For the text-containing cell, return its midpoint in (x, y) coordinate format. 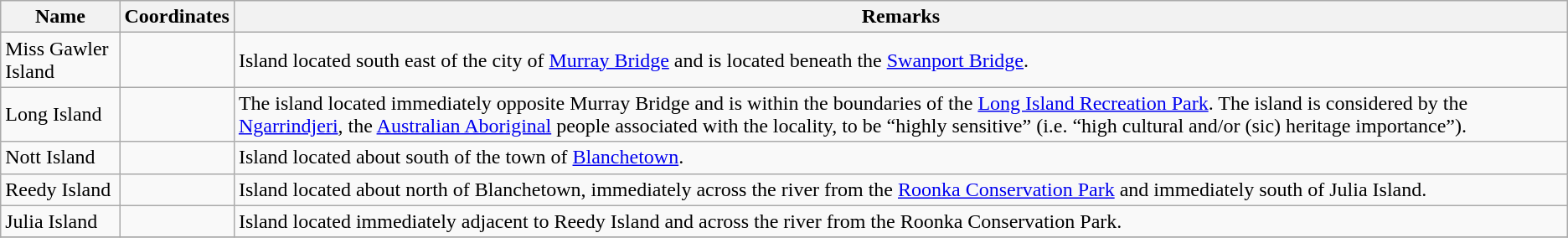
Island located south east of the city of Murray Bridge and is located beneath the Swanport Bridge. (900, 60)
Coordinates (177, 17)
Remarks (900, 17)
Nott Island (60, 158)
Reedy Island (60, 189)
Miss Gawler Island (60, 60)
Island located about north of Blanchetown, immediately across the river from the Roonka Conservation Park and immediately south of Julia Island. (900, 189)
Name (60, 17)
Island located immediately adjacent to Reedy Island and across the river from the Roonka Conservation Park. (900, 221)
Long Island (60, 114)
Island located about south of the town of Blanchetown. (900, 158)
Julia Island (60, 221)
